Find where the given text appears and provide that cell's center as [x, y] coordinate. 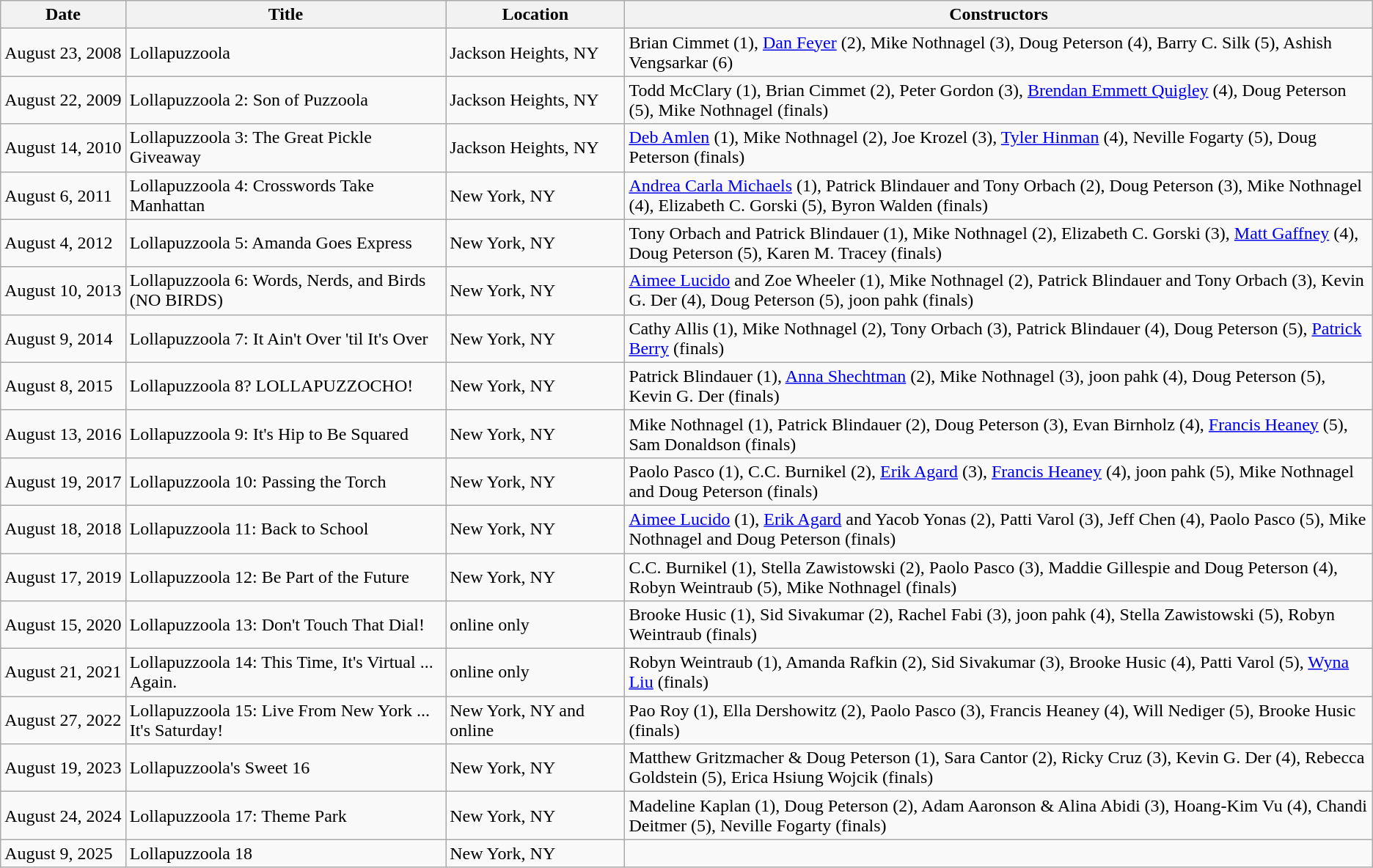
August 24, 2024 [63, 815]
Tony Orbach and Patrick Blindauer (1), Mike Nothnagel (2), Elizabeth C. Gorski (3), Matt Gaffney (4), Doug Peterson (5), Karen M. Tracey (finals) [999, 243]
Madeline Kaplan (1), Doug Peterson (2), Adam Aaronson & Alina Abidi (3), Hoang-Kim Vu (4), Chandi Deitmer (5), Neville Fogarty (finals) [999, 815]
C.C. Burnikel (1), Stella Zawistowski (2), Paolo Pasco (3), Maddie Gillespie and Doug Peterson (4), Robyn Weintraub (5), Mike Nothnagel (finals) [999, 576]
Lollapuzzoola 6: Words, Nerds, and Birds (NO BIRDS) [285, 290]
August 27, 2022 [63, 720]
Cathy Allis (1), Mike Nothnagel (2), Tony Orbach (3), Patrick Blindauer (4), Doug Peterson (5), Patrick Berry (finals) [999, 339]
August 8, 2015 [63, 386]
Matthew Gritzmacher & Doug Peterson (1), Sara Cantor (2), Ricky Cruz (3), Kevin G. Der (4), Rebecca Goldstein (5), Erica Hsiung Wojcik (finals) [999, 768]
August 21, 2021 [63, 673]
Lollapuzzoola's Sweet 16 [285, 768]
Title [285, 15]
Date [63, 15]
Brian Cimmet (1), Dan Feyer (2), Mike Nothnagel (3), Doug Peterson (4), Barry C. Silk (5), Ashish Vengsarkar (6) [999, 53]
Todd McClary (1), Brian Cimmet (2), Peter Gordon (3), Brendan Emmett Quigley (4), Doug Peterson (5), Mike Nothnagel (finals) [999, 100]
August 9, 2025 [63, 853]
Mike Nothnagel (1), Patrick Blindauer (2), Doug Peterson (3), Evan Birnholz (4), Francis Heaney (5), Sam Donaldson (finals) [999, 434]
Aimee Lucido (1), Erik Agard and Yacob Yonas (2), Patti Varol (3), Jeff Chen (4), Paolo Pasco (5), Mike Nothnagel and Doug Peterson (finals) [999, 529]
New York, NY and online [535, 720]
Lollapuzzoola [285, 53]
Lollapuzzoola 15: Live From New York ... It's Saturday! [285, 720]
Robyn Weintraub (1), Amanda Rafkin (2), Sid Sivakumar (3), Brooke Husic (4), Patti Varol (5), Wyna Liu (finals) [999, 673]
Lollapuzzoola 13: Don't Touch That Dial! [285, 625]
Lollapuzzoola 18 [285, 853]
Aimee Lucido and Zoe Wheeler (1), Mike Nothnagel (2), Patrick Blindauer and Tony Orbach (3), Kevin G. Der (4), Doug Peterson (5), joon pahk (finals) [999, 290]
Deb Amlen (1), Mike Nothnagel (2), Joe Krozel (3), Tyler Hinman (4), Neville Fogarty (5), Doug Peterson (finals) [999, 148]
Lollapuzzoola 3: The Great Pickle Giveaway [285, 148]
Lollapuzzoola 9: It's Hip to Be Squared [285, 434]
Pao Roy (1), Ella Dershowitz (2), Paolo Pasco (3), Francis Heaney (4), Will Nediger (5), Brooke Husic (finals) [999, 720]
August 10, 2013 [63, 290]
August 19, 2017 [63, 481]
August 6, 2011 [63, 195]
August 22, 2009 [63, 100]
Lollapuzzoola 17: Theme Park [285, 815]
Lollapuzzoola 14: This Time, It's Virtual ... Again. [285, 673]
Patrick Blindauer (1), Anna Shechtman (2), Mike Nothnagel (3), joon pahk (4), Doug Peterson (5), Kevin G. Der (finals) [999, 386]
Brooke Husic (1), Sid Sivakumar (2), Rachel Fabi (3), joon pahk (4), Stella Zawistowski (5), Robyn Weintraub (finals) [999, 625]
Location [535, 15]
Lollapuzzoola 2: Son of Puzzoola [285, 100]
Lollapuzzoola 5: Amanda Goes Express [285, 243]
Lollapuzzoola 11: Back to School [285, 529]
August 18, 2018 [63, 529]
Lollapuzzoola 8? LOLLAPUZZOCHO! [285, 386]
Lollapuzzoola 4: Crosswords Take Manhattan [285, 195]
August 19, 2023 [63, 768]
Paolo Pasco (1), C.C. Burnikel (2), Erik Agard (3), Francis Heaney (4), joon pahk (5), Mike Nothnagel and Doug Peterson (finals) [999, 481]
August 14, 2010 [63, 148]
August 13, 2016 [63, 434]
Lollapuzzoola 10: Passing the Torch [285, 481]
Constructors [999, 15]
August 17, 2019 [63, 576]
August 15, 2020 [63, 625]
August 23, 2008 [63, 53]
August 4, 2012 [63, 243]
Lollapuzzoola 12: Be Part of the Future [285, 576]
August 9, 2014 [63, 339]
Lollapuzzoola 7: It Ain't Over 'til It's Over [285, 339]
